Return (X, Y) of the center of cell containing provided text 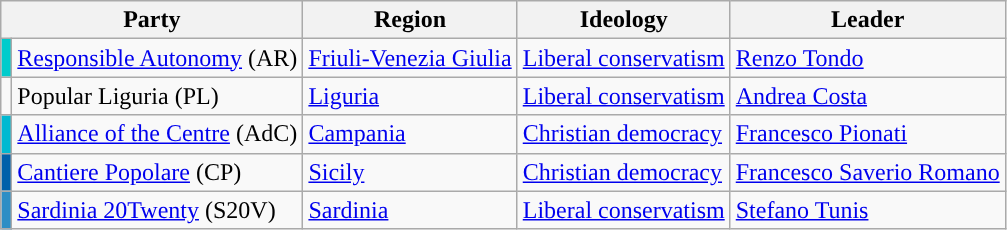
Cantiere Popolare (CP) (158, 172)
Sardinia 20Twenty (S20V) (158, 210)
Stefano Tunis (868, 210)
Francesco Pionati (868, 134)
Sicily (410, 172)
Responsible Autonomy (AR) (158, 58)
Francesco Saverio Romano (868, 172)
Campania (410, 134)
Leader (868, 20)
Friuli-Venezia Giulia (410, 58)
Region (410, 20)
Sardinia (410, 210)
Popular Liguria (PL) (158, 96)
Renzo Tondo (868, 58)
Ideology (624, 20)
Liguria (410, 96)
Alliance of the Centre (AdC) (158, 134)
Andrea Costa (868, 96)
Party (152, 20)
